Capture the cell that displays the provided text and extract its (X, Y) central coordinate. 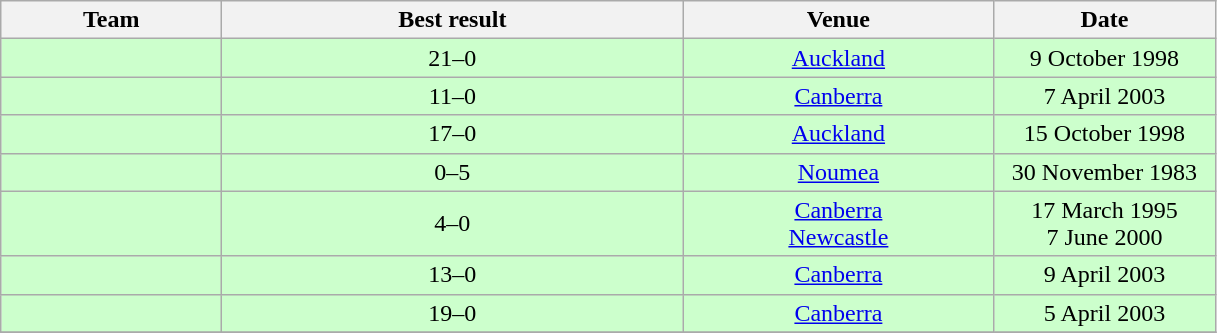
Venue (838, 20)
Date (1104, 20)
17–0 (452, 134)
Canberra Newcastle (838, 224)
13–0 (452, 275)
11–0 (452, 96)
Team (112, 20)
9 April 2003 (1104, 275)
15 October 1998 (1104, 134)
0–5 (452, 172)
4–0 (452, 224)
9 October 1998 (1104, 58)
5 April 2003 (1104, 313)
17 March 1995 7 June 2000 (1104, 224)
19–0 (452, 313)
30 November 1983 (1104, 172)
Best result (452, 20)
Noumea (838, 172)
7 April 2003 (1104, 96)
21–0 (452, 58)
